Provide the (x, y) coordinate of the cell's center where the given text is located.  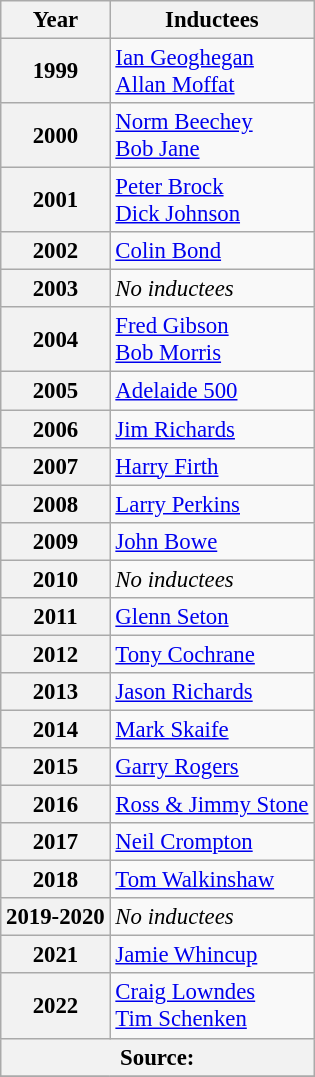
2017 (56, 842)
1999 (56, 72)
Harry Firth (212, 466)
Adelaide 500 (212, 391)
John Bowe (212, 541)
2019-2020 (56, 917)
Craig LowndesTim Schenken (212, 1006)
Glenn Seton (212, 617)
Jim Richards (212, 429)
Garry Rogers (212, 767)
2015 (56, 767)
2000 (56, 136)
Fred GibsonBob Morris (212, 340)
Jamie Whincup (212, 955)
Year (56, 20)
2008 (56, 504)
Neil Crompton (212, 842)
Larry Perkins (212, 504)
Colin Bond (212, 251)
2012 (56, 654)
2022 (56, 1006)
Tony Cochrane (212, 654)
2011 (56, 617)
Jason Richards (212, 692)
2002 (56, 251)
2014 (56, 729)
2004 (56, 340)
Ian GeogheganAllan Moffat (212, 72)
2001 (56, 200)
Norm BeecheyBob Jane (212, 136)
Ross & Jimmy Stone (212, 805)
2018 (56, 880)
2013 (56, 692)
Tom Walkinshaw (212, 880)
2007 (56, 466)
2006 (56, 429)
2009 (56, 541)
2010 (56, 579)
Source: (158, 1057)
Inductees (212, 20)
Peter BrockDick Johnson (212, 200)
2021 (56, 955)
2016 (56, 805)
Mark Skaife (212, 729)
2005 (56, 391)
2003 (56, 289)
